Locate the cell with the specified text and output its [x, y] center coordinate. 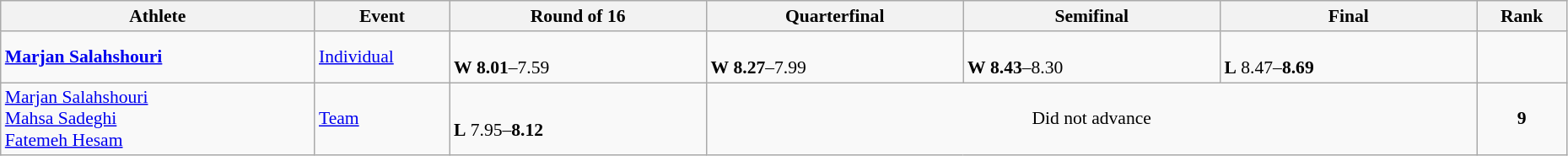
Individual [382, 57]
L 7.95–8.12 [579, 120]
W 8.01–7.59 [579, 57]
Athlete [158, 16]
W 8.27–7.99 [835, 57]
Event [382, 16]
Final [1348, 16]
Did not advance [1091, 120]
Marjan Salahshouri [158, 57]
Team [382, 120]
Round of 16 [579, 16]
Rank [1522, 16]
W 8.43–8.30 [1091, 57]
L 8.47–8.69 [1348, 57]
9 [1522, 120]
Semifinal [1091, 16]
Marjan SalahshouriMahsa SadeghiFatemeh Hesam [158, 120]
Quarterfinal [835, 16]
